Extract the (X, Y) coordinate from the center of the cell holding the provided text.  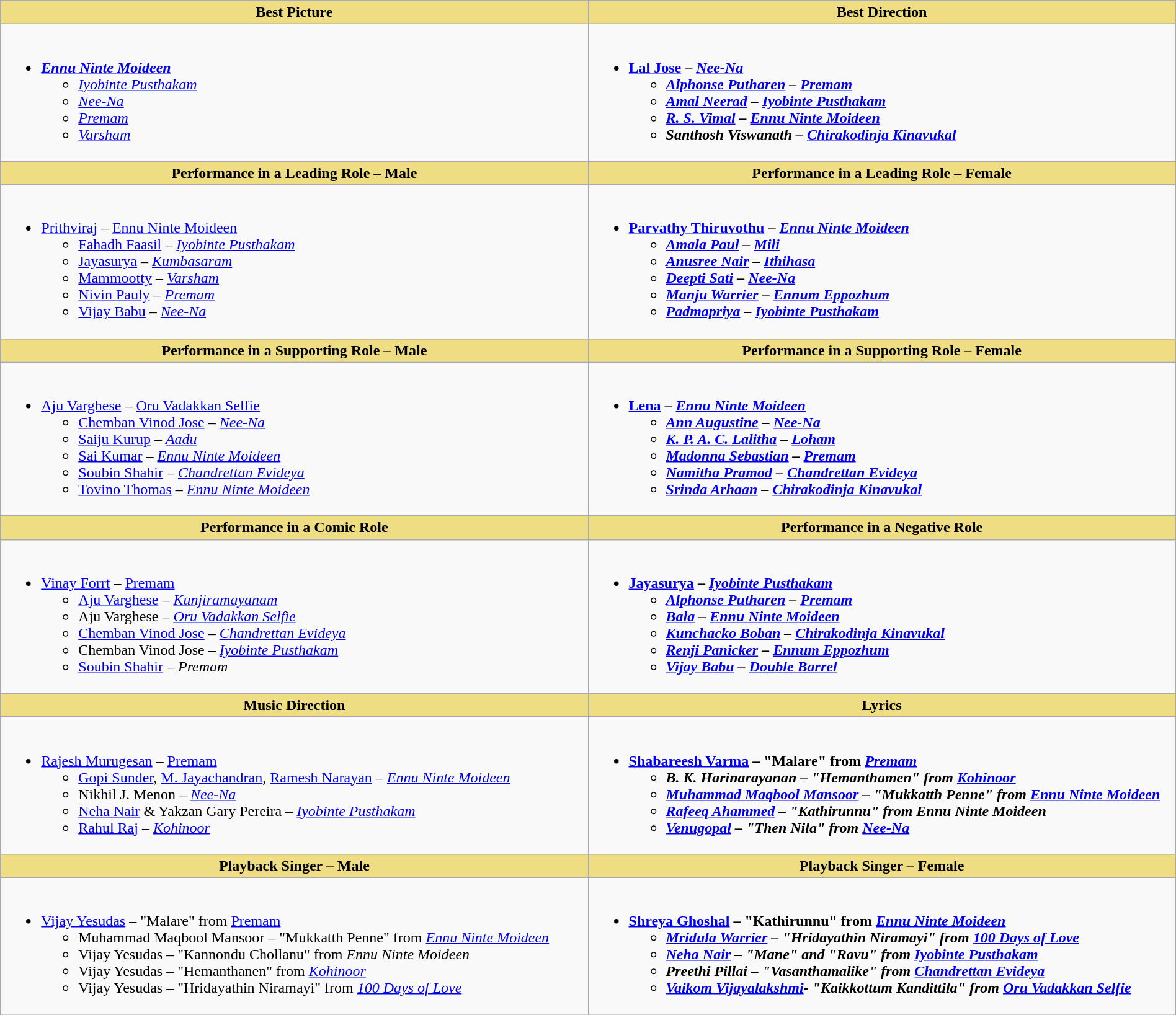
Playback Singer – Male (294, 866)
Performance in a Comic Role (294, 528)
Performance in a Supporting Role – Female (882, 350)
Ennu Ninte MoideenIyobinte PusthakamNee-NaPremamVarsham (294, 93)
Performance in a Negative Role (882, 528)
Performance in a Supporting Role – Male (294, 350)
Prithviraj – Ennu Ninte MoideenFahadh Faasil – Iyobinte PusthakamJayasurya – KumbasaramMammootty – VarshamNivin Pauly – PremamVijay Babu – Nee-Na (294, 262)
Lyrics (882, 705)
Performance in a Leading Role – Female (882, 173)
Playback Singer – Female (882, 866)
Best Picture (294, 12)
Music Direction (294, 705)
Performance in a Leading Role – Male (294, 173)
Best Direction (882, 12)
